For the text-containing cell, return its midpoint in (X, Y) coordinate format. 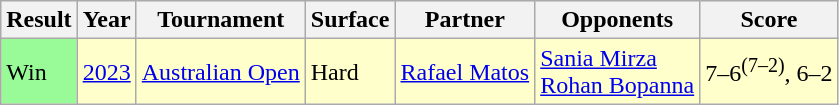
Australian Open (220, 72)
Tournament (220, 20)
Result (39, 20)
Win (39, 72)
Surface (350, 20)
Opponents (618, 20)
Rafael Matos (465, 72)
Score (769, 20)
7–6(7–2), 6–2 (769, 72)
Hard (350, 72)
Sania Mirza Rohan Bopanna (618, 72)
Year (106, 20)
Partner (465, 20)
2023 (106, 72)
